Find where the given text appears and provide that cell's center as (x, y) coordinate. 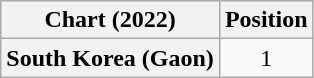
South Korea (Gaon) (110, 58)
Chart (2022) (110, 20)
1 (266, 58)
Position (266, 20)
